Provide the (x, y) coordinate of the cell's center where the given text is located.  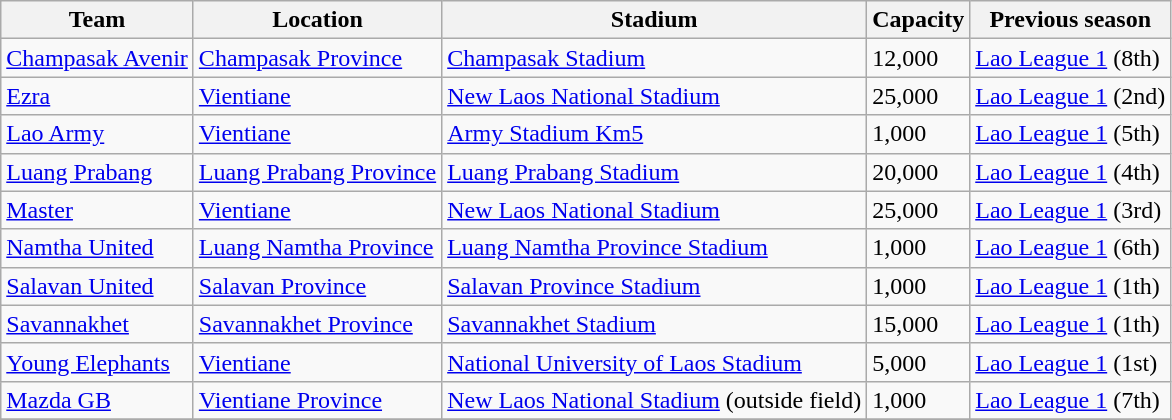
5,000 (918, 362)
Previous season (1070, 20)
Savannakhet Stadium (654, 324)
Master (98, 210)
Luang Namtha Province Stadium (654, 248)
Army Stadium Km5 (654, 134)
Lao League 1 (5th) (1070, 134)
Salavan United (98, 286)
Lao League 1 (1st) (1070, 362)
Vientiane Province (317, 400)
New Laos National Stadium (outside field) (654, 400)
Champasak Province (317, 58)
Lao League 1 (2nd) (1070, 96)
15,000 (918, 324)
Capacity (918, 20)
Lao League 1 (4th) (1070, 172)
Lao Army (98, 134)
12,000 (918, 58)
Lao League 1 (3rd) (1070, 210)
Luang Prabang (98, 172)
Luang Namtha Province (317, 248)
Salavan Province Stadium (654, 286)
Lao League 1 (8th) (1070, 58)
Young Elephants (98, 362)
Location (317, 20)
Namtha United (98, 248)
Luang Prabang Stadium (654, 172)
Salavan Province (317, 286)
Champasak Stadium (654, 58)
20,000 (918, 172)
Ezra (98, 96)
Champasak Avenir (98, 58)
Stadium (654, 20)
Savannakhet (98, 324)
National University of Laos Stadium (654, 362)
Team (98, 20)
Lao League 1 (7th) (1070, 400)
Luang Prabang Province (317, 172)
Lao League 1 (6th) (1070, 248)
Savannakhet Province (317, 324)
Mazda GB (98, 400)
